Find where the given text appears and provide that cell's center as (x, y) coordinate. 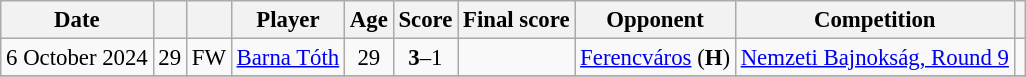
Competition (874, 20)
Player (288, 20)
Final score (516, 20)
Barna Tóth (288, 58)
Opponent (656, 20)
Nemzeti Bajnokság, Round 9 (874, 58)
Age (370, 20)
3–1 (426, 58)
Score (426, 20)
6 October 2024 (77, 58)
Date (77, 20)
FW (208, 58)
Ferencváros (H) (656, 58)
